Find where the given text appears and provide that cell's center as (X, Y) coordinate. 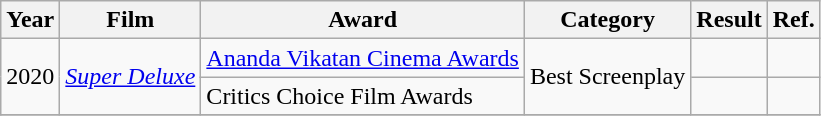
Best Screenplay (607, 77)
Year (30, 20)
Result (729, 20)
Category (607, 20)
Award (363, 20)
Ref. (794, 20)
Film (130, 20)
Super Deluxe (130, 77)
Ananda Vikatan Cinema Awards (363, 58)
2020 (30, 77)
Critics Choice Film Awards (363, 96)
